Identify which cell holds the provided text, then report its (x, y) central coordinate. 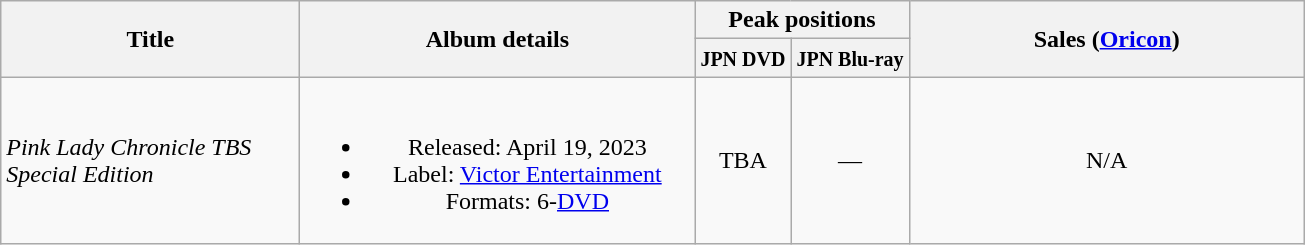
Released: April 19, 2023Label: Victor EntertainmentFormats: 6-DVD (498, 160)
TBA (743, 160)
Album details (498, 39)
Peak positions (802, 20)
Sales (Oricon) (1106, 39)
N/A (1106, 160)
Pink Lady Chronicle TBS Special Edition (150, 160)
JPN Blu-ray (850, 58)
Title (150, 39)
JPN DVD (743, 58)
— (850, 160)
